Detect which cell encompasses the target text, then output its [x, y] center coordinate. 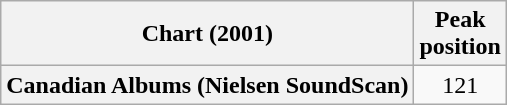
Canadian Albums (Nielsen SoundScan) [208, 85]
121 [460, 85]
Peakposition [460, 34]
Chart (2001) [208, 34]
